Locate the cell with the specified text and output its [X, Y] center coordinate. 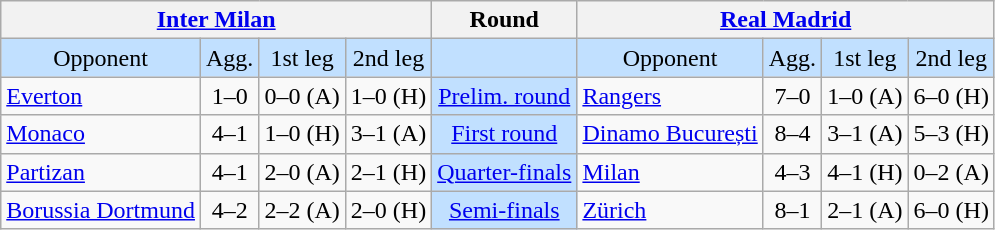
0–2 (A) [951, 172]
8–1 [792, 210]
Borussia Dortmund [101, 210]
2–1 (A) [865, 210]
Real Madrid [786, 20]
Inter Milan [216, 20]
Quarter-finals [504, 172]
1–0 [229, 96]
0–0 (A) [302, 96]
Everton [101, 96]
1–0 (A) [865, 96]
Dinamo București [670, 134]
First round [504, 134]
2–2 (A) [302, 210]
Zürich [670, 210]
4–2 [229, 210]
Monaco [101, 134]
7–0 [792, 96]
2–0 (A) [302, 172]
8–4 [792, 134]
Round [504, 20]
2–1 (H) [388, 172]
5–3 (H) [951, 134]
Prelim. round [504, 96]
Rangers [670, 96]
Milan [670, 172]
2–0 (H) [388, 210]
Partizan [101, 172]
Semi-finals [504, 210]
4–1 (H) [865, 172]
4–3 [792, 172]
